Search for the cell housing the specified text and yield its [X, Y] center coordinate. 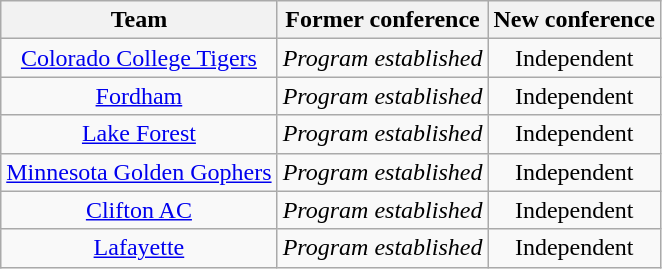
Lake Forest [139, 134]
Lafayette [139, 248]
New conference [574, 20]
Team [139, 20]
Colorado College Tigers [139, 58]
Former conference [382, 20]
Clifton AC [139, 210]
Minnesota Golden Gophers [139, 172]
Fordham [139, 96]
